From the cell containing the given text, extract its center point as (x, y) coordinate. 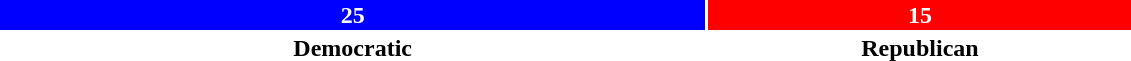
25 (352, 15)
15 (920, 15)
